Find where the given text appears and provide that cell's center as [X, Y] coordinate. 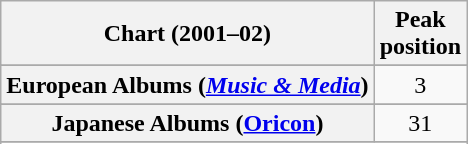
3 [420, 85]
Chart (2001–02) [188, 34]
European Albums (Music & Media) [188, 85]
Peakposition [420, 34]
Japanese Albums (Oricon) [188, 123]
31 [420, 123]
